Extract the [x, y] coordinate from the center of the cell holding the provided text.  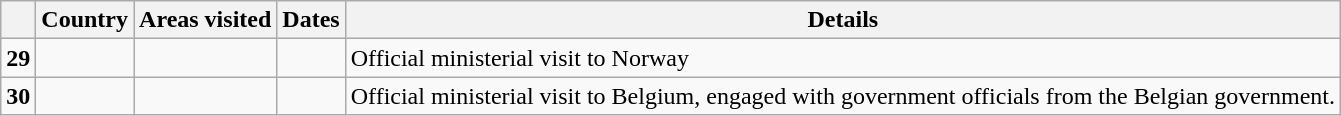
Areas visited [206, 20]
Dates [311, 20]
Details [842, 20]
29 [18, 58]
Official ministerial visit to Belgium, engaged with government officials from the Belgian government. [842, 96]
30 [18, 96]
Country [85, 20]
Official ministerial visit to Norway [842, 58]
